Pinpoint the cell where the given text exists, returning its [x, y] midpoint coordinate. 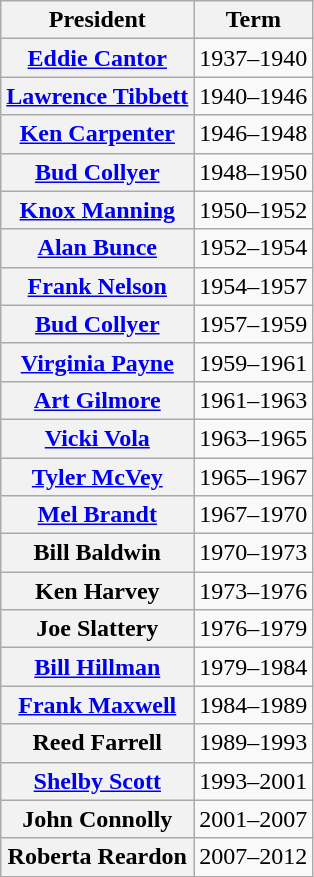
Knox Manning [98, 210]
1979–1984 [254, 667]
Lawrence Tibbett [98, 96]
Shelby Scott [98, 781]
1954–1957 [254, 286]
Vicki Vola [98, 438]
2007–2012 [254, 857]
2001–2007 [254, 819]
1963–1965 [254, 438]
Frank Maxwell [98, 705]
1937–1940 [254, 58]
1948–1950 [254, 172]
Reed Farrell [98, 743]
1950–1952 [254, 210]
Virginia Payne [98, 362]
Bill Hillman [98, 667]
Joe Slattery [98, 629]
Roberta Reardon [98, 857]
Eddie Cantor [98, 58]
Alan Bunce [98, 248]
1952–1954 [254, 248]
Bill Baldwin [98, 553]
1965–1967 [254, 477]
1993–2001 [254, 781]
Tyler McVey [98, 477]
1957–1959 [254, 324]
Art Gilmore [98, 400]
President [98, 20]
1970–1973 [254, 553]
Ken Carpenter [98, 134]
John Connolly [98, 819]
1973–1976 [254, 591]
Term [254, 20]
1961–1963 [254, 400]
1967–1970 [254, 515]
1946–1948 [254, 134]
1984–1989 [254, 705]
1989–1993 [254, 743]
Frank Nelson [98, 286]
Ken Harvey [98, 591]
1976–1979 [254, 629]
1959–1961 [254, 362]
1940–1946 [254, 96]
Mel Brandt [98, 515]
